Locate the cell with the specified text and output its (x, y) center coordinate. 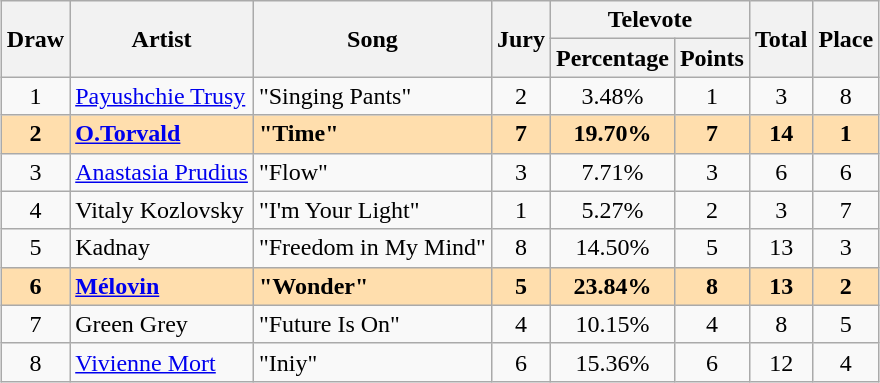
Televote (650, 20)
Artist (162, 39)
19.70% (612, 134)
Draw (35, 39)
Jury (520, 39)
Song (372, 39)
7.71% (612, 172)
10.15% (612, 324)
Kadnay (162, 248)
15.36% (612, 362)
14 (781, 134)
5.27% (612, 210)
12 (781, 362)
Vivienne Mort (162, 362)
Vitaly Kozlovsky (162, 210)
Place (846, 39)
"Singing Pants" (372, 96)
Percentage (612, 58)
"Iniy" (372, 362)
"I'm Your Light" (372, 210)
Payushchie Trusy (162, 96)
"Wonder" (372, 286)
Mélovin (162, 286)
"Time" (372, 134)
O.Torvald (162, 134)
Total (781, 39)
Anastasia Prudius (162, 172)
23.84% (612, 286)
Points (712, 58)
3.48% (612, 96)
Green Grey (162, 324)
"Future Is On" (372, 324)
"Freedom in My Mind" (372, 248)
"Flow" (372, 172)
14.50% (612, 248)
